Detect which cell encompasses the target text, then output its [x, y] center coordinate. 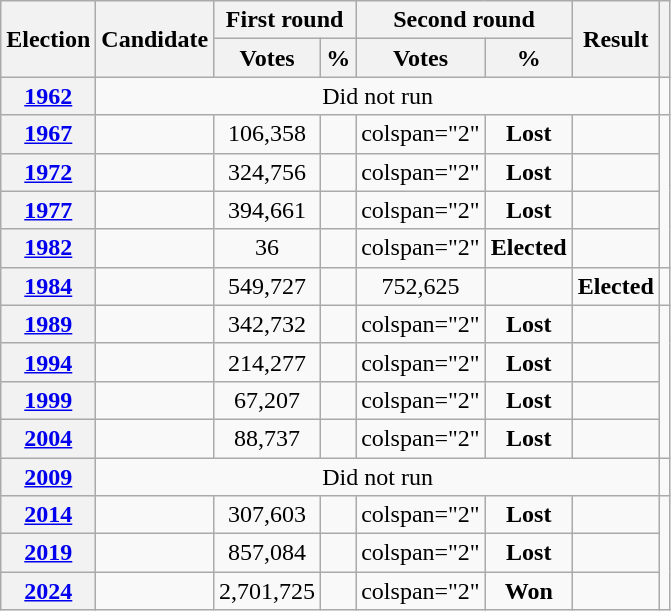
307,603 [268, 515]
106,358 [268, 134]
Second round [464, 20]
Won [528, 591]
1962 [48, 96]
752,625 [421, 286]
1989 [48, 324]
2014 [48, 515]
2004 [48, 438]
36 [268, 248]
1999 [48, 400]
857,084 [268, 553]
1984 [48, 286]
1977 [48, 210]
1967 [48, 134]
Candidate [155, 39]
342,732 [268, 324]
1982 [48, 248]
88,737 [268, 438]
214,277 [268, 362]
2019 [48, 553]
67,207 [268, 400]
324,756 [268, 172]
2024 [48, 591]
First round [285, 20]
549,727 [268, 286]
1972 [48, 172]
2,701,725 [268, 591]
1994 [48, 362]
Result [616, 39]
394,661 [268, 210]
2009 [48, 477]
Election [48, 39]
